Scan for the cell matching the given text and deliver its [X, Y] coordinate at center. 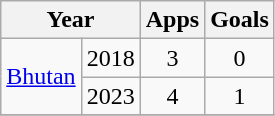
3 [172, 58]
2018 [110, 58]
4 [172, 96]
Year [70, 20]
Bhutan [41, 77]
2023 [110, 96]
Apps [172, 20]
0 [240, 58]
1 [240, 96]
Goals [240, 20]
